Extract the (X, Y) coordinate from the center of the cell holding the provided text.  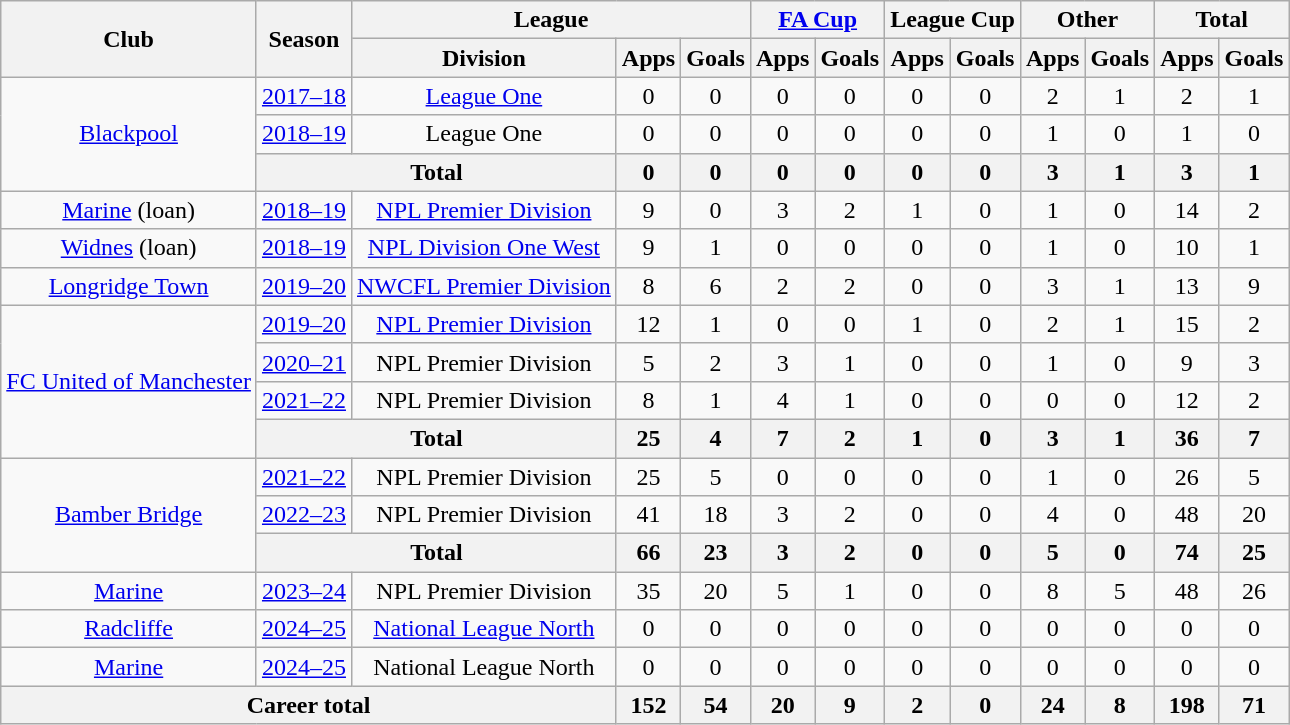
15 (1187, 324)
Longridge Town (129, 286)
74 (1187, 553)
Widnes (loan) (129, 248)
13 (1187, 286)
Bamber Bridge (129, 515)
198 (1187, 705)
FC United of Manchester (129, 381)
54 (716, 705)
10 (1187, 248)
71 (1254, 705)
Club (129, 39)
Division (484, 58)
66 (648, 553)
League (550, 20)
Season (304, 39)
Career total (309, 705)
NPL Division One West (484, 248)
152 (648, 705)
Blackpool (129, 134)
Other (1087, 20)
14 (1187, 210)
18 (716, 515)
23 (716, 553)
6 (716, 286)
41 (648, 515)
2022–23 (304, 515)
2020–21 (304, 362)
2023–24 (304, 591)
2017–18 (304, 96)
35 (648, 591)
Radcliffe (129, 629)
Marine (loan) (129, 210)
FA Cup (817, 20)
36 (1187, 438)
NWCFL Premier Division (484, 286)
League Cup (953, 20)
24 (1052, 705)
